Output the (x, y) coordinate of the center of the cell containing the given text.  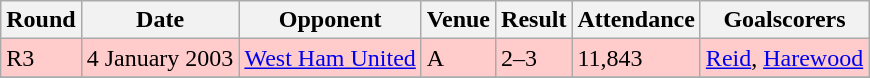
A (458, 58)
Reid, Harewood (784, 58)
Round (41, 20)
Venue (458, 20)
R3 (41, 58)
4 January 2003 (160, 58)
Result (534, 20)
Opponent (330, 20)
11,843 (636, 58)
Date (160, 20)
Goalscorers (784, 20)
2–3 (534, 58)
West Ham United (330, 58)
Attendance (636, 20)
